Provide the [x, y] coordinate of the cell's center where the given text is located.  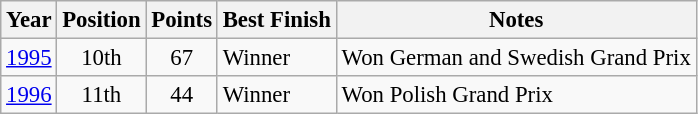
Notes [516, 20]
44 [182, 95]
Year [29, 20]
Won German and Swedish Grand Prix [516, 58]
Position [102, 20]
1995 [29, 58]
Points [182, 20]
10th [102, 58]
Won Polish Grand Prix [516, 95]
Best Finish [276, 20]
67 [182, 58]
11th [102, 95]
1996 [29, 95]
